Scan for the cell matching the given text and deliver its (x, y) coordinate at center. 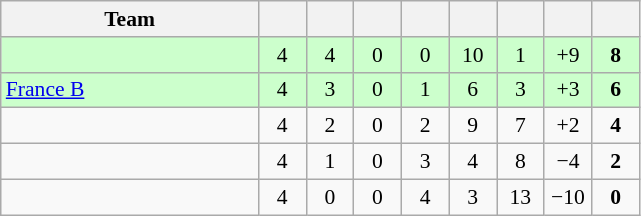
−10 (568, 197)
+9 (568, 55)
9 (473, 126)
Team (130, 19)
France B (130, 90)
7 (520, 126)
13 (520, 197)
10 (473, 55)
+3 (568, 90)
+2 (568, 126)
−4 (568, 162)
